Extract the (X, Y) coordinate from the center of the cell holding the provided text.  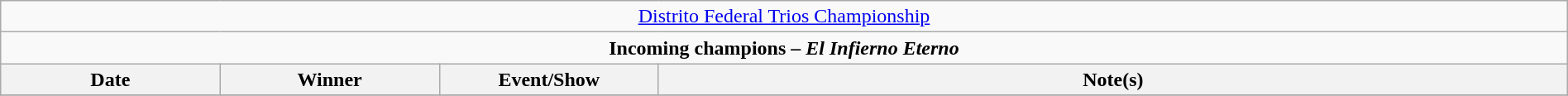
Note(s) (1113, 79)
Incoming champions – El Infierno Eterno (784, 48)
Date (111, 79)
Event/Show (549, 79)
Distrito Federal Trios Championship (784, 17)
Winner (329, 79)
